Provide the (x, y) coordinate of the cell's center where the given text is located.  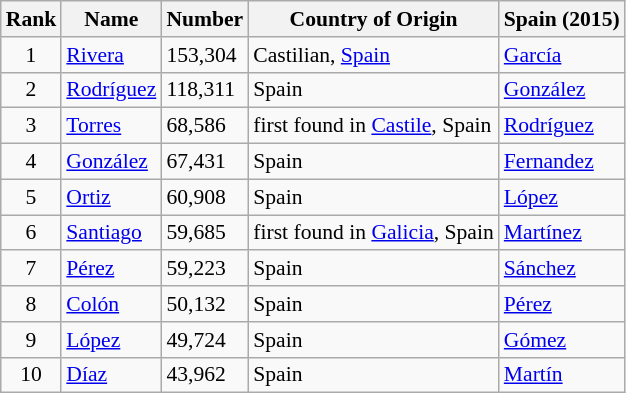
10 (32, 375)
50,132 (204, 304)
Number (204, 19)
Colón (111, 304)
Martínez (562, 233)
1 (32, 55)
first found in Castile, Spain (374, 126)
5 (32, 197)
67,431 (204, 162)
Spain (2015) (562, 19)
2 (32, 90)
59,223 (204, 269)
43,962 (204, 375)
Name (111, 19)
Country of Origin (374, 19)
Fernandez (562, 162)
6 (32, 233)
first found in Galicia, Spain (374, 233)
Rank (32, 19)
118,311 (204, 90)
Castilian, Spain (374, 55)
Rivera (111, 55)
Sánchez (562, 269)
Torres (111, 126)
3 (32, 126)
153,304 (204, 55)
68,586 (204, 126)
7 (32, 269)
Martín (562, 375)
Díaz (111, 375)
García (562, 55)
59,685 (204, 233)
Santiago (111, 233)
49,724 (204, 340)
Ortiz (111, 197)
8 (32, 304)
4 (32, 162)
9 (32, 340)
Gómez (562, 340)
60,908 (204, 197)
